Identify which cell holds the provided text, then report its [x, y] central coordinate. 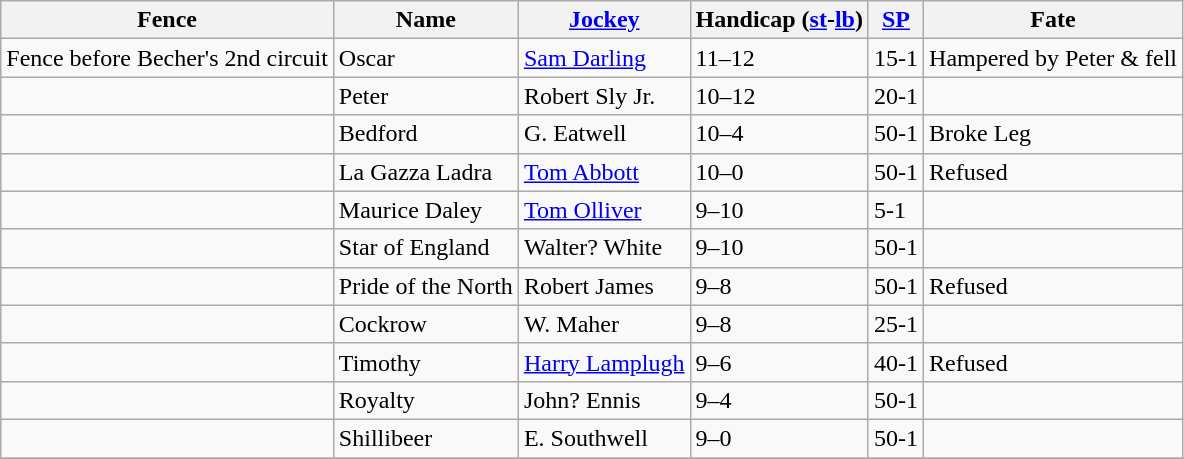
SP [896, 20]
Broke Leg [1054, 134]
9–4 [779, 400]
G. Eatwell [604, 134]
Walter? White [604, 248]
Robert James [604, 286]
Hampered by Peter & fell [1054, 58]
10–4 [779, 134]
Jockey [604, 20]
Cockrow [426, 324]
25-1 [896, 324]
Oscar [426, 58]
Timothy [426, 362]
9–0 [779, 438]
Name [426, 20]
Star of England [426, 248]
Peter [426, 96]
Robert Sly Jr. [604, 96]
Fence before Becher's 2nd circuit [168, 58]
La Gazza Ladra [426, 172]
10–0 [779, 172]
E. Southwell [604, 438]
Pride of the North [426, 286]
Harry Lamplugh [604, 362]
Fate [1054, 20]
Maurice Daley [426, 210]
15-1 [896, 58]
9–6 [779, 362]
Sam Darling [604, 58]
10–12 [779, 96]
Tom Olliver [604, 210]
W. Maher [604, 324]
Bedford [426, 134]
Fence [168, 20]
5-1 [896, 210]
Handicap (st-lb) [779, 20]
Shillibeer [426, 438]
Tom Abbott [604, 172]
John? Ennis [604, 400]
40-1 [896, 362]
20-1 [896, 96]
11–12 [779, 58]
Royalty [426, 400]
